Detect which cell encompasses the target text, then output its (x, y) center coordinate. 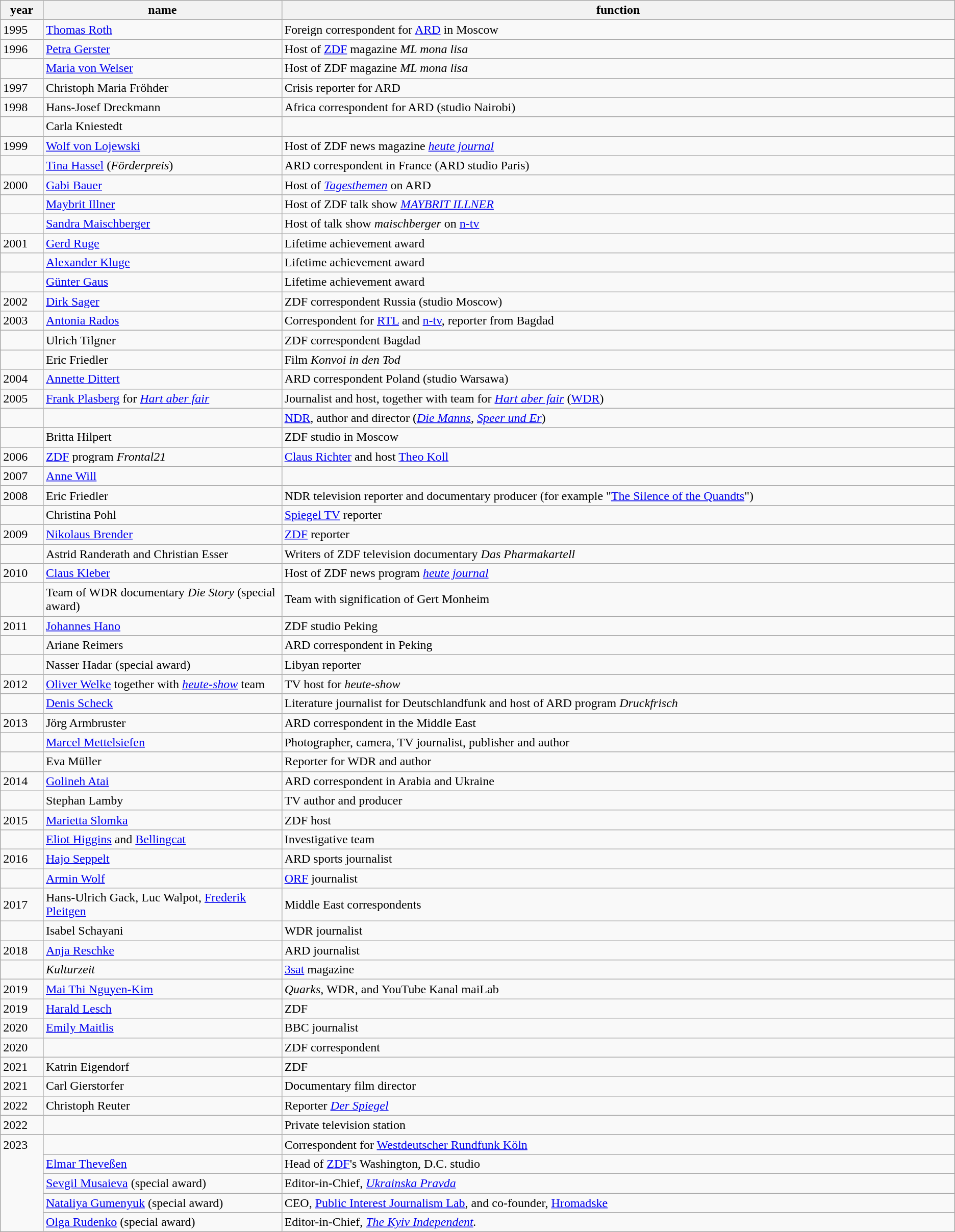
Harald Lesch (162, 1009)
2000 (22, 185)
Dirk Sager (162, 301)
Spiegel TV reporter (618, 515)
Nasser Hadar (special award) (162, 665)
Film Konvoi in den Tod (618, 360)
2006 (22, 457)
Carl Gierstorfer (162, 1086)
Marietta Slomka (162, 820)
Host of ZDF news program heute journal (618, 573)
ARD sports journalist (618, 859)
Carla Kniestedt (162, 127)
Ariane Reimers (162, 645)
Frank Plasberg for Hart aber fair (162, 398)
2013 (22, 723)
TV host for heute-show (618, 684)
2008 (22, 495)
Hans-Ulrich Gack, Luc Walpot, Frederik Pleitgen (162, 905)
NDR television reporter and documentary producer (for example "The Silence of the Quandts") (618, 495)
Eliot Higgins and Bellingcat (162, 839)
Team of WDR documentary Die Story (special award) (162, 600)
Quarks, WDR, and YouTube Kanal maiLab (618, 989)
ARD correspondent in Arabia and Ukraine (618, 781)
Private television station (618, 1125)
Oliver Welke together with heute-show team (162, 684)
Nataliya Gumenyuk (special award) (162, 1202)
Annette Dittert (162, 379)
Thomas Roth (162, 30)
ORF journalist (618, 878)
Head of ZDF's Washington, D.C. studio (618, 1164)
2002 (22, 301)
Kulturzeit (162, 970)
Sevgil Musaieva (special award) (162, 1183)
WDR journalist (618, 931)
Christoph Reuter (162, 1105)
2015 (22, 820)
Maria von Welser (162, 68)
Gabi Bauer (162, 185)
ARD journalist (618, 950)
Günter Gaus (162, 282)
ZDF program Frontal21 (162, 457)
2009 (22, 534)
1997 (22, 88)
Golineh Atai (162, 781)
Anne Will (162, 476)
Nikolaus Brender (162, 534)
2005 (22, 398)
2017 (22, 905)
Petra Gerster (162, 49)
1999 (22, 146)
1995 (22, 30)
function (618, 10)
Reporter Der Spiegel (618, 1105)
Sandra Maischberger (162, 223)
ZDF reporter (618, 534)
Jörg Armbruster (162, 723)
Claus Kleber (162, 573)
ZDF studio Peking (618, 626)
Denis Scheck (162, 703)
ZDF correspondent (618, 1047)
Host of ZDF talk show MAYBRIT ILLNER (618, 204)
Marcel Mettelsiefen (162, 742)
Investigative team (618, 839)
Elmar Theveßen (162, 1164)
Team with signification of Gert Monheim (618, 600)
ZDF correspondent Bagdad (618, 340)
ARD correspondent in France (ARD studio Paris) (618, 165)
Host of talk show maischberger on n-tv (618, 223)
Stephan Lamby (162, 800)
Libyan reporter (618, 665)
2023 (22, 1183)
Host of Tagesthemen on ARD (618, 185)
Katrin Eigendorf (162, 1067)
Emily Maitlis (162, 1028)
Host of ZDF news magazine heute journal (618, 146)
ZDF studio in Moscow (618, 437)
TV author and producer (618, 800)
Literature journalist for Deutschlandfunk and host of ARD program Druckfrisch (618, 703)
Tina Hassel (Förderpreis) (162, 165)
Armin Wolf (162, 878)
2004 (22, 379)
Africa correspondent for ARD (studio Nairobi) (618, 107)
Christina Pohl (162, 515)
Alexander Kluge (162, 263)
ARD correspondent Poland (studio Warsawa) (618, 379)
2018 (22, 950)
2001 (22, 243)
2016 (22, 859)
Editor-in-Chief, The Kyiv Independent. (618, 1222)
1998 (22, 107)
Photographer, camera, TV journalist, publisher and author (618, 742)
Hajo Seppelt (162, 859)
Anja Reschke (162, 950)
Isabel Schayani (162, 931)
2010 (22, 573)
Gerd Ruge (162, 243)
Eva Müller (162, 762)
Maybrit Illner (162, 204)
Johannes Hano (162, 626)
2007 (22, 476)
CEO, Public Interest Journalism Lab, and co-founder, Hromadske (618, 1202)
year (22, 10)
ARD correspondent in Peking (618, 645)
2003 (22, 321)
Correspondent for RTL and n-tv, reporter from Bagdad (618, 321)
2014 (22, 781)
ARD correspondent in the Middle East (618, 723)
Wolf von Lojewski (162, 146)
BBC journalist (618, 1028)
Crisis reporter for ARD (618, 88)
Documentary film director (618, 1086)
name (162, 10)
Christoph Maria Fröhder (162, 88)
Reporter for WDR and author (618, 762)
Claus Richter and host Theo Koll (618, 457)
ZDF host (618, 820)
Mai Thi Nguyen-Kim (162, 989)
Ulrich Tilgner (162, 340)
Foreign correspondent for ARD in Moscow (618, 30)
Correspondent for Westdeutscher Rundfunk Köln (618, 1144)
Olga Rudenko (special award) (162, 1222)
Journalist and host, together with team for Hart aber fair (WDR) (618, 398)
Middle East correspondents (618, 905)
Editor-in-Chief, Ukrainska Pravda (618, 1183)
1996 (22, 49)
Antonia Rados (162, 321)
Writers of ZDF television documentary Das Pharmakartell (618, 554)
ZDF correspondent Russia (studio Moscow) (618, 301)
2012 (22, 684)
Astrid Randerath and Christian Esser (162, 554)
NDR, author and director (Die Manns, Speer und Er) (618, 418)
3sat magazine (618, 970)
Britta Hilpert (162, 437)
Hans-Josef Dreckmann (162, 107)
2011 (22, 626)
